From the cell containing the given text, extract its center point as [x, y] coordinate. 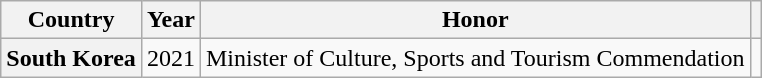
Country [72, 20]
South Korea [72, 58]
2021 [170, 58]
Minister of Culture, Sports and Tourism Commendation [475, 58]
Honor [475, 20]
Year [170, 20]
